Find where the given text appears and provide that cell's center as [x, y] coordinate. 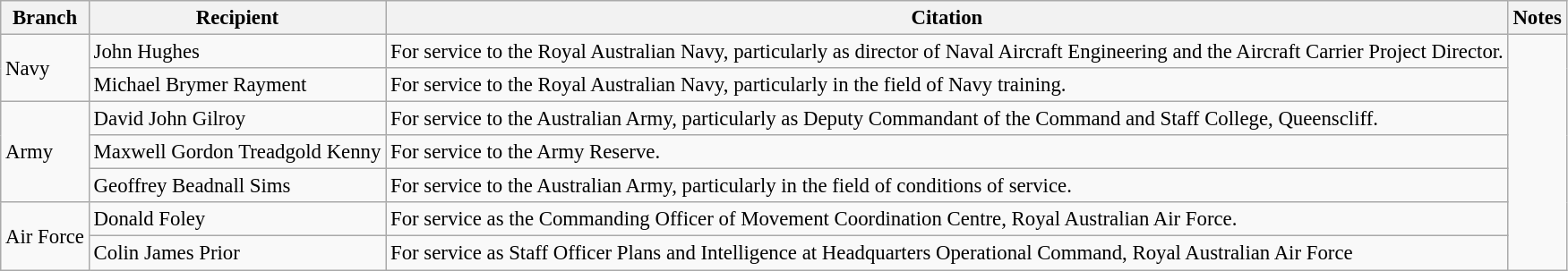
John Hughes [236, 52]
For service to the Australian Army, particularly as Deputy Commandant of the Command and Staff College, Queenscliff. [947, 119]
Geoffrey Beadnall Sims [236, 186]
For service to the Army Reserve. [947, 152]
Citation [947, 18]
Michael Brymer Rayment [236, 85]
Branch [45, 18]
For service as Staff Officer Plans and Intelligence at Headquarters Operational Command, Royal Australian Air Force [947, 253]
Notes [1537, 18]
Army [45, 152]
Donald Foley [236, 219]
Navy [45, 68]
For service to the Royal Australian Navy, particularly in the field of Navy training. [947, 85]
Air Force [45, 236]
David John Gilroy [236, 119]
Recipient [236, 18]
For service to the Australian Army, particularly in the field of conditions of service. [947, 186]
Colin James Prior [236, 253]
For service to the Royal Australian Navy, particularly as director of Naval Aircraft Engineering and the Aircraft Carrier Project Director. [947, 52]
For service as the Commanding Officer of Movement Coordination Centre, Royal Australian Air Force. [947, 219]
Maxwell Gordon Treadgold Kenny [236, 152]
